Output the (X, Y) coordinate of the center of the cell containing the given text.  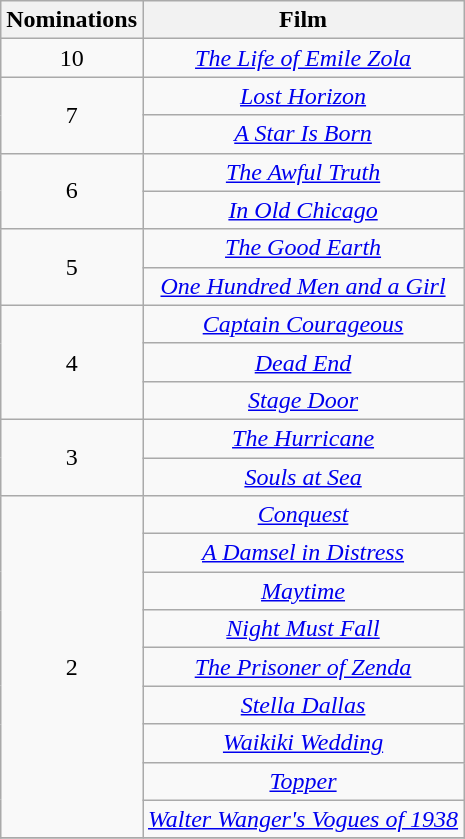
Maytime (302, 591)
The Awful Truth (302, 172)
2 (72, 668)
In Old Chicago (302, 210)
Stage Door (302, 400)
One Hundred Men and a Girl (302, 286)
7 (72, 115)
The Prisoner of Zenda (302, 667)
3 (72, 457)
The Good Earth (302, 248)
4 (72, 362)
6 (72, 191)
Walter Wanger's Vogues of 1938 (302, 819)
Souls at Sea (302, 477)
The Hurricane (302, 438)
Night Must Fall (302, 629)
Waikiki Wedding (302, 743)
Lost Horizon (302, 96)
Conquest (302, 515)
Dead End (302, 362)
10 (72, 58)
Topper (302, 781)
A Damsel in Distress (302, 553)
Film (302, 20)
A Star Is Born (302, 134)
5 (72, 267)
Captain Courageous (302, 324)
The Life of Emile Zola (302, 58)
Stella Dallas (302, 705)
Nominations (72, 20)
